Output the (x, y) coordinate of the center of the cell containing the given text.  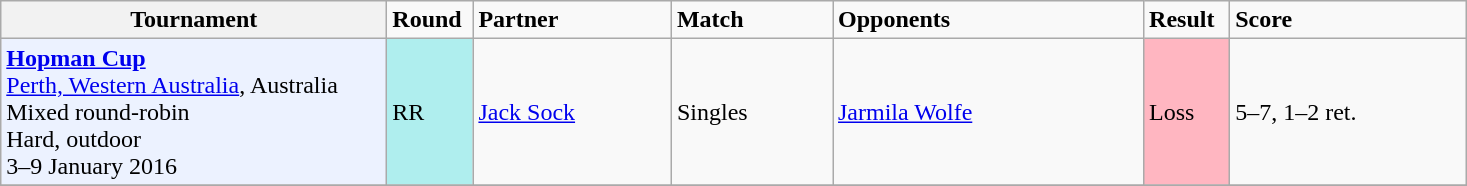
Hopman Cup Perth, Western Australia, AustraliaMixed round-robinHard, outdoor3–9 January 2016 (194, 112)
5–7, 1–2 ret. (1348, 112)
Score (1348, 20)
Jack Sock (572, 112)
Round (430, 20)
Partner (572, 20)
Match (752, 20)
Opponents (988, 20)
Loss (1187, 112)
Singles (752, 112)
RR (430, 112)
Jarmila Wolfe (988, 112)
Result (1187, 20)
Tournament (194, 20)
